Find where the given text appears and provide that cell's center as (X, Y) coordinate. 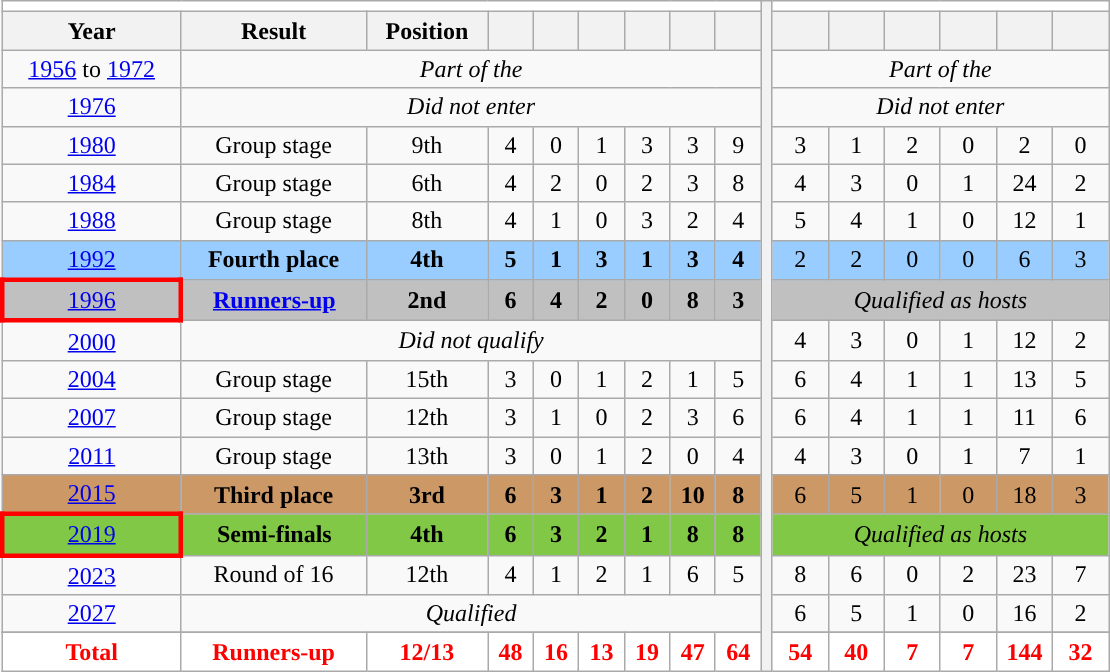
32 (1080, 652)
1992 (92, 260)
6th (427, 183)
40 (856, 652)
2011 (92, 455)
15th (427, 379)
144 (1024, 652)
1988 (92, 221)
11 (1024, 417)
Position (427, 31)
64 (738, 652)
Semi-finals (274, 534)
48 (511, 652)
3rd (427, 495)
2015 (92, 495)
8th (427, 221)
2nd (427, 300)
1996 (92, 300)
9 (738, 145)
2007 (92, 417)
2023 (92, 575)
2000 (92, 341)
13th (427, 455)
2019 (92, 534)
2004 (92, 379)
10 (693, 495)
Did not qualify (471, 341)
Year (92, 31)
9th (427, 145)
1984 (92, 183)
24 (1024, 183)
19 (647, 652)
1976 (92, 107)
Total (92, 652)
Result (274, 31)
Fourth place (274, 260)
2027 (92, 614)
Qualified (471, 614)
1956 to 1972 (92, 69)
54 (800, 652)
12/13 (427, 652)
Third place (274, 495)
47 (693, 652)
Round of 16 (274, 575)
23 (1024, 575)
18 (1024, 495)
1980 (92, 145)
